Extract the [x, y] coordinate from the center of the cell holding the provided text.  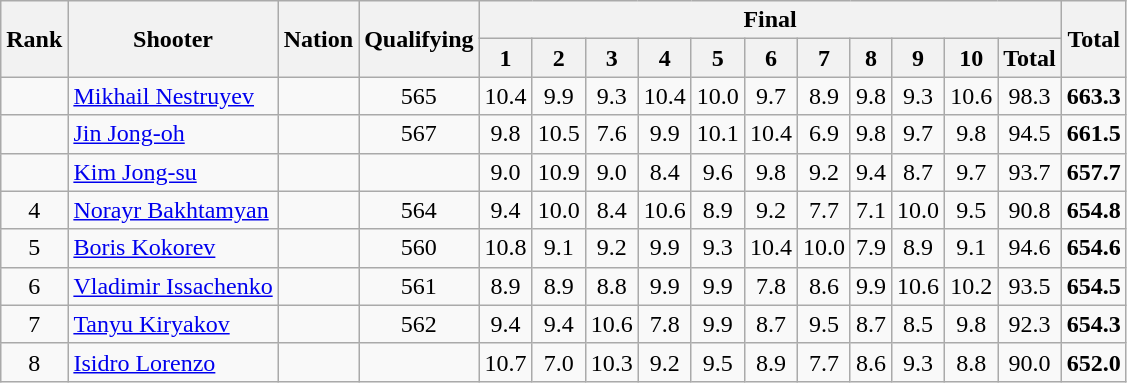
2 [558, 58]
Kim Jong-su [173, 172]
661.5 [1094, 134]
93.7 [1030, 172]
657.7 [1094, 172]
562 [419, 324]
Vladimir Issachenko [173, 286]
94.5 [1030, 134]
654.3 [1094, 324]
565 [419, 96]
10.5 [558, 134]
Boris Kokorev [173, 248]
94.6 [1030, 248]
Tanyu Kiryakov [173, 324]
7.9 [870, 248]
Qualifying [419, 39]
1 [506, 58]
Norayr Bakhtamyan [173, 210]
90.0 [1030, 362]
10 [972, 58]
9.6 [718, 172]
3 [612, 58]
Shooter [173, 39]
654.6 [1094, 248]
560 [419, 248]
10.8 [506, 248]
652.0 [1094, 362]
7.0 [558, 362]
6.9 [824, 134]
8.5 [918, 324]
10.7 [506, 362]
654.5 [1094, 286]
663.3 [1094, 96]
654.8 [1094, 210]
Isidro Lorenzo [173, 362]
564 [419, 210]
7.1 [870, 210]
7.6 [612, 134]
90.8 [1030, 210]
10.3 [612, 362]
93.5 [1030, 286]
92.3 [1030, 324]
9 [918, 58]
10.1 [718, 134]
Final [770, 20]
561 [419, 286]
Rank [34, 39]
98.3 [1030, 96]
Nation [318, 39]
10.2 [972, 286]
567 [419, 134]
10.9 [558, 172]
Mikhail Nestruyev [173, 96]
Jin Jong-oh [173, 134]
